Search for the cell housing the specified text and yield its (X, Y) center coordinate. 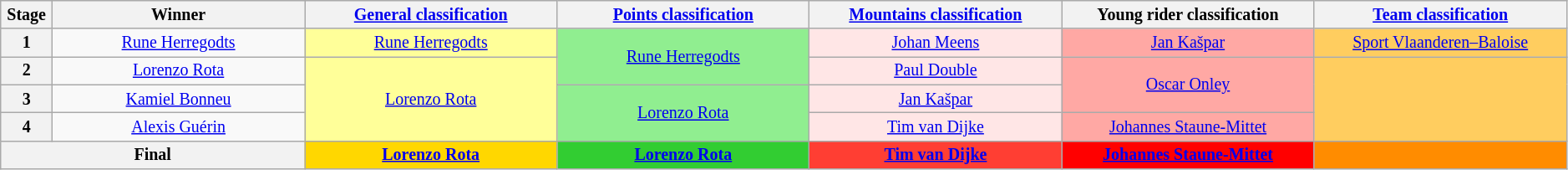
1 (27, 44)
Oscar Onley (1188, 85)
2 (27, 70)
Stage (27, 15)
Kamiel Bonneu (179, 99)
Winner (179, 15)
Points classification (683, 15)
Mountains classification (936, 15)
4 (27, 127)
Alexis Guérin (179, 127)
Final (153, 154)
General classification (431, 15)
Team classification (1440, 15)
Paul Double (936, 70)
3 (27, 99)
Young rider classification (1188, 15)
Johan Meens (936, 44)
Sport Vlaanderen–Baloise (1440, 44)
